Extract the [X, Y] coordinate from the center of the cell holding the provided text.  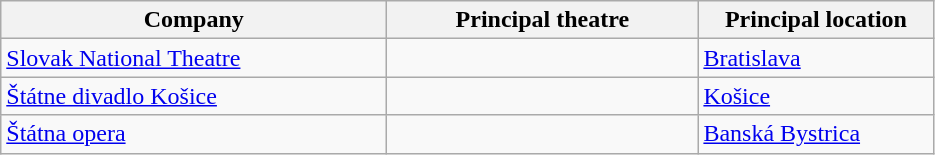
Banská Bystrica [816, 134]
Štátna opera [194, 134]
Bratislava [816, 58]
Principal location [816, 20]
Company [194, 20]
Principal theatre [542, 20]
Štátne divadlo Košice [194, 96]
Slovak National Theatre [194, 58]
Košice [816, 96]
